Output the [X, Y] coordinate of the center of the cell containing the given text.  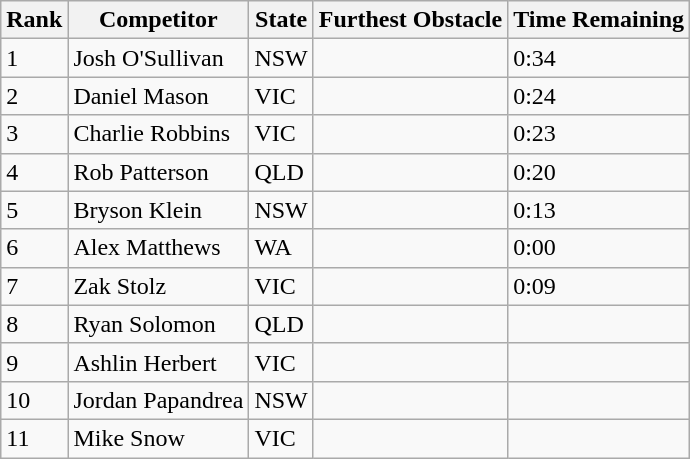
4 [34, 172]
0:13 [599, 210]
0:09 [599, 286]
0:00 [599, 248]
0:34 [599, 58]
0:24 [599, 96]
Mike Snow [158, 438]
1 [34, 58]
Charlie Robbins [158, 134]
Ashlin Herbert [158, 362]
Jordan Papandrea [158, 400]
Josh O'Sullivan [158, 58]
0:23 [599, 134]
11 [34, 438]
9 [34, 362]
7 [34, 286]
Competitor [158, 20]
0:20 [599, 172]
WA [281, 248]
Ryan Solomon [158, 324]
Alex Matthews [158, 248]
Rank [34, 20]
Time Remaining [599, 20]
6 [34, 248]
Furthest Obstacle [410, 20]
Daniel Mason [158, 96]
8 [34, 324]
Zak Stolz [158, 286]
Rob Patterson [158, 172]
Bryson Klein [158, 210]
10 [34, 400]
5 [34, 210]
2 [34, 96]
3 [34, 134]
State [281, 20]
